Return (x, y) of the center of cell containing provided text 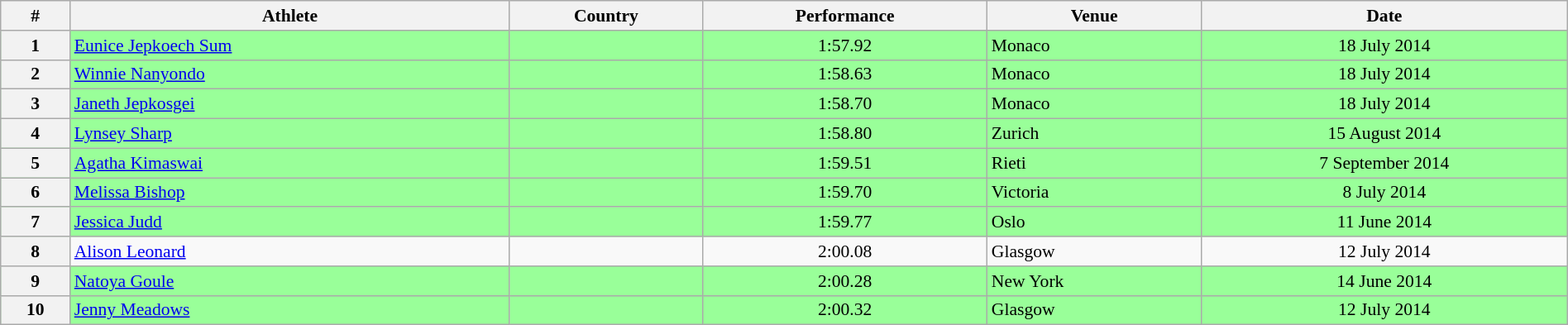
11 June 2014 (1384, 222)
Melissa Bishop (290, 193)
Victoria (1095, 193)
1:58.63 (845, 74)
10 (36, 310)
2:00.28 (845, 281)
Lynsey Sharp (290, 134)
2:00.32 (845, 310)
7 (36, 222)
7 September 2014 (1384, 163)
# (36, 16)
Country (605, 16)
Oslo (1095, 222)
8 (36, 251)
Venue (1095, 16)
New York (1095, 281)
Rieti (1095, 163)
6 (36, 193)
1:59.70 (845, 193)
Zurich (1095, 134)
Agatha Kimaswai (290, 163)
Jessica Judd (290, 222)
3 (36, 104)
14 June 2014 (1384, 281)
Performance (845, 16)
1:57.92 (845, 45)
4 (36, 134)
Eunice Jepkoech Sum (290, 45)
1 (36, 45)
Date (1384, 16)
Janeth Jepkosgei (290, 104)
Alison Leonard (290, 251)
2 (36, 74)
1:58.80 (845, 134)
8 July 2014 (1384, 193)
Winnie Nanyondo (290, 74)
9 (36, 281)
1:59.51 (845, 163)
2:00.08 (845, 251)
1:58.70 (845, 104)
1:59.77 (845, 222)
Athlete (290, 16)
Jenny Meadows (290, 310)
15 August 2014 (1384, 134)
Natoya Goule (290, 281)
5 (36, 163)
